Scan for the cell matching the given text and deliver its [x, y] coordinate at center. 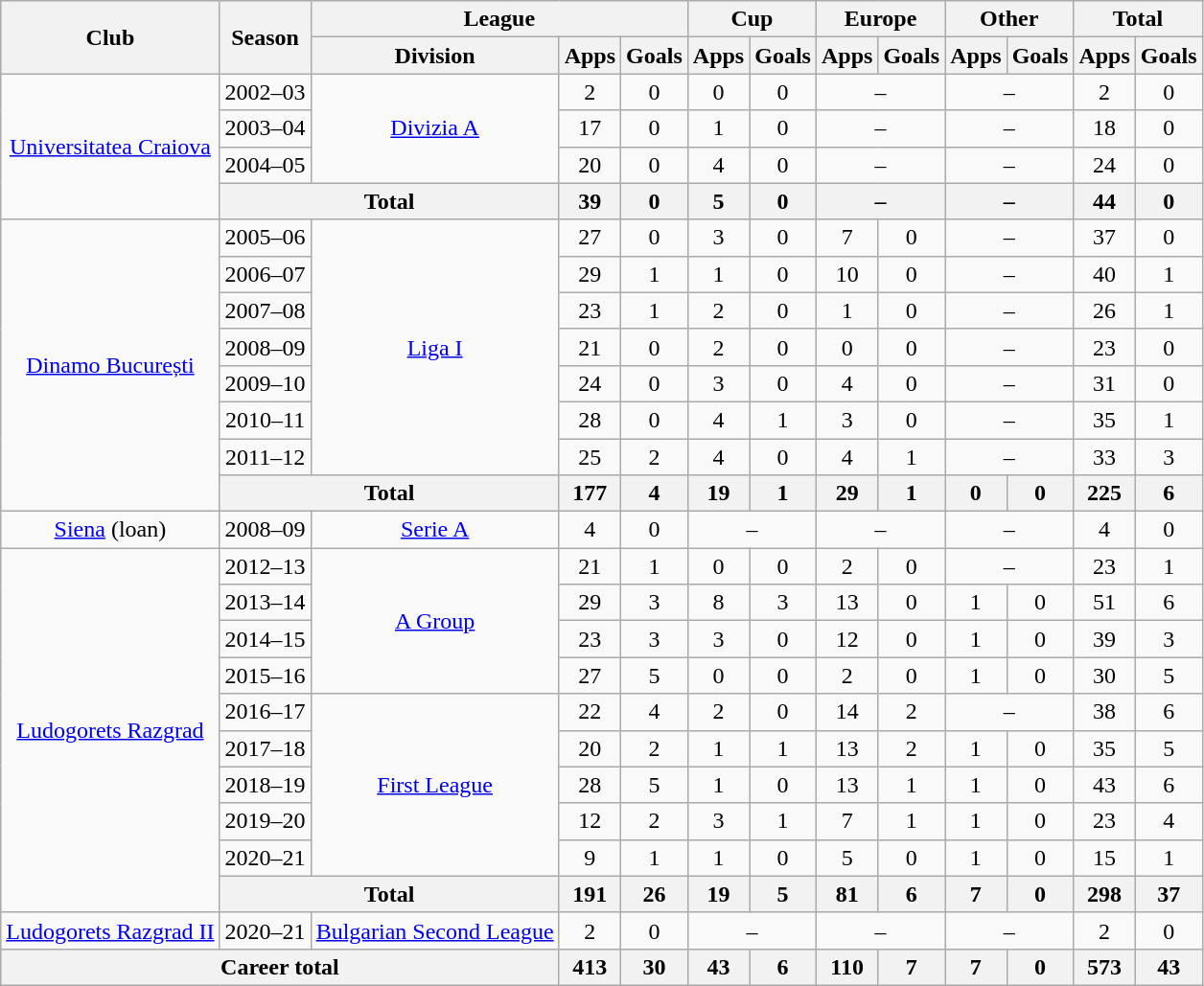
Europe [880, 19]
15 [1104, 858]
Divizia A [435, 128]
31 [1104, 383]
Ludogorets Razgrad [110, 730]
2013–14 [265, 603]
2007–08 [265, 310]
Division [435, 56]
First League [435, 785]
2010–11 [265, 420]
Career total [280, 967]
2004–05 [265, 165]
2019–20 [265, 821]
2012–13 [265, 566]
Season [265, 37]
League [498, 19]
44 [1104, 201]
33 [1104, 457]
Other [1009, 19]
Serie A [435, 530]
2005–06 [265, 238]
110 [846, 967]
177 [590, 493]
22 [590, 712]
2017–18 [265, 748]
38 [1104, 712]
81 [846, 894]
Club [110, 37]
2018–19 [265, 785]
9 [590, 858]
Cup [752, 19]
14 [846, 712]
2014–15 [265, 639]
2015–16 [265, 676]
298 [1104, 894]
10 [846, 274]
Dinamo București [110, 365]
2009–10 [265, 383]
Bulgarian Second League [435, 930]
25 [590, 457]
191 [590, 894]
Ludogorets Razgrad II [110, 930]
2003–04 [265, 128]
2011–12 [265, 457]
A Group [435, 621]
40 [1104, 274]
2016–17 [265, 712]
413 [590, 967]
17 [590, 128]
573 [1104, 967]
225 [1104, 493]
8 [718, 603]
Universitatea Craiova [110, 147]
2006–07 [265, 274]
Liga I [435, 347]
Siena (loan) [110, 530]
18 [1104, 128]
51 [1104, 603]
2002–03 [265, 92]
